Output the [X, Y] coordinate of the center of the cell containing the given text.  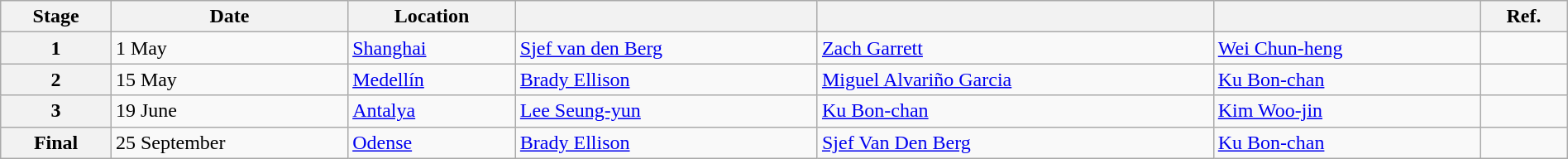
Stage [56, 17]
Zach Garrett [1016, 48]
19 June [229, 111]
Shanghai [432, 48]
Lee Seung-yun [667, 111]
Ref. [1524, 17]
Kim Woo-jin [1346, 111]
1 [56, 48]
25 September [229, 142]
15 May [229, 79]
1 May [229, 48]
Sjef Van Den Berg [1016, 142]
Odense [432, 142]
Miguel Alvariño Garcia [1016, 79]
Antalya [432, 111]
Final [56, 142]
Location [432, 17]
Wei Chun-heng [1346, 48]
3 [56, 111]
Date [229, 17]
2 [56, 79]
Sjef van den Berg [667, 48]
Medellín [432, 79]
